Extract the (x, y) coordinate from the center of the cell holding the provided text.  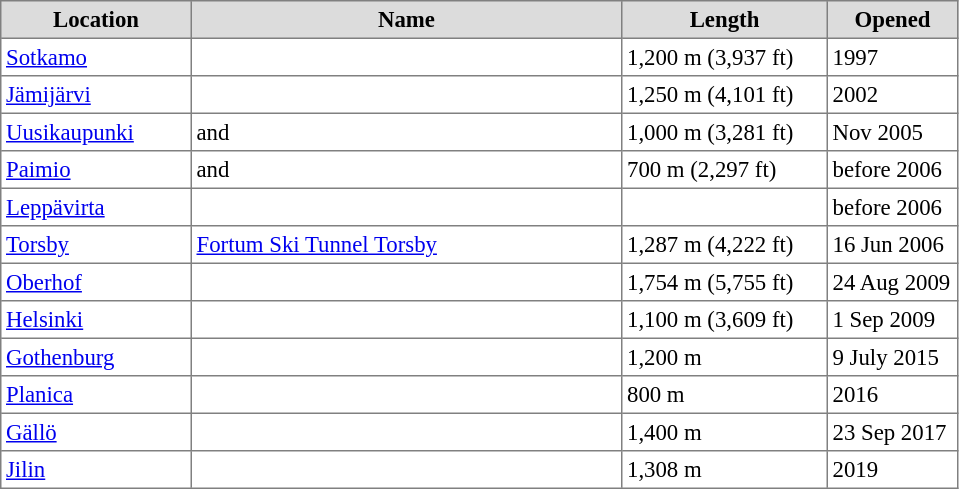
2002 (892, 95)
Planica (96, 395)
Oberhof (96, 282)
1,308 m (725, 470)
1,400 m (725, 432)
1,250 m (4,101 ft) (725, 95)
Length (725, 20)
Name (406, 20)
Jämijärvi (96, 95)
Nov 2005 (892, 132)
Torsby (96, 245)
9 July 2015 (892, 357)
Jilin (96, 470)
1997 (892, 57)
23 Sep 2017 (892, 432)
1 Sep 2009 (892, 320)
2019 (892, 470)
1,287 m (4,222 ft) (725, 245)
1,754 m (5,755 ft) (725, 282)
1,200 m (725, 357)
Sotkamo (96, 57)
1,200 m (3,937 ft) (725, 57)
700 m (2,297 ft) (725, 170)
Gällö (96, 432)
16 Jun 2006 (892, 245)
Gothenburg (96, 357)
800 m (725, 395)
Uusikaupunki (96, 132)
2016 (892, 395)
1,000 m (3,281 ft) (725, 132)
Helsinki (96, 320)
Leppävirta (96, 207)
Fortum Ski Tunnel Torsby (406, 245)
24 Aug 2009 (892, 282)
1,100 m (3,609 ft) (725, 320)
Opened (892, 20)
Paimio (96, 170)
Location (96, 20)
